Output the [x, y] coordinate of the center of the cell containing the given text.  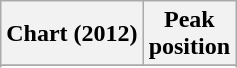
Chart (2012) [72, 34]
Peakposition [189, 34]
